Pinpoint the cell where the given text exists, returning its (X, Y) midpoint coordinate. 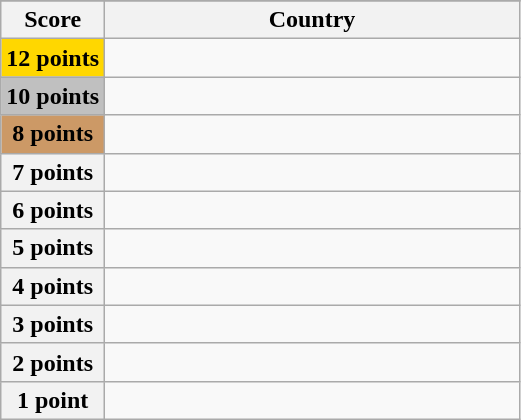
Country (312, 20)
5 points (53, 248)
2 points (53, 362)
7 points (53, 172)
Score (53, 20)
6 points (53, 210)
1 point (53, 400)
3 points (53, 324)
12 points (53, 58)
10 points (53, 96)
4 points (53, 286)
8 points (53, 134)
